Scan for the cell matching the given text and deliver its (X, Y) coordinate at center. 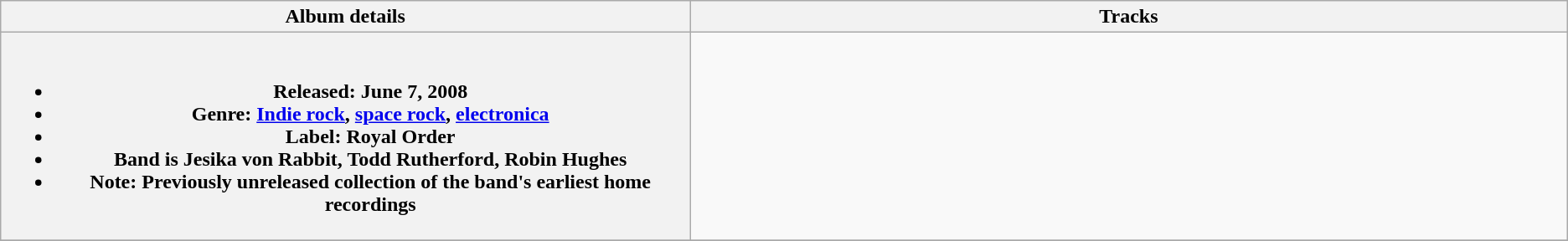
Album details (345, 17)
Tracks (1129, 17)
